Determine the [x, y] coordinate at the center of the cell enclosing the given text.  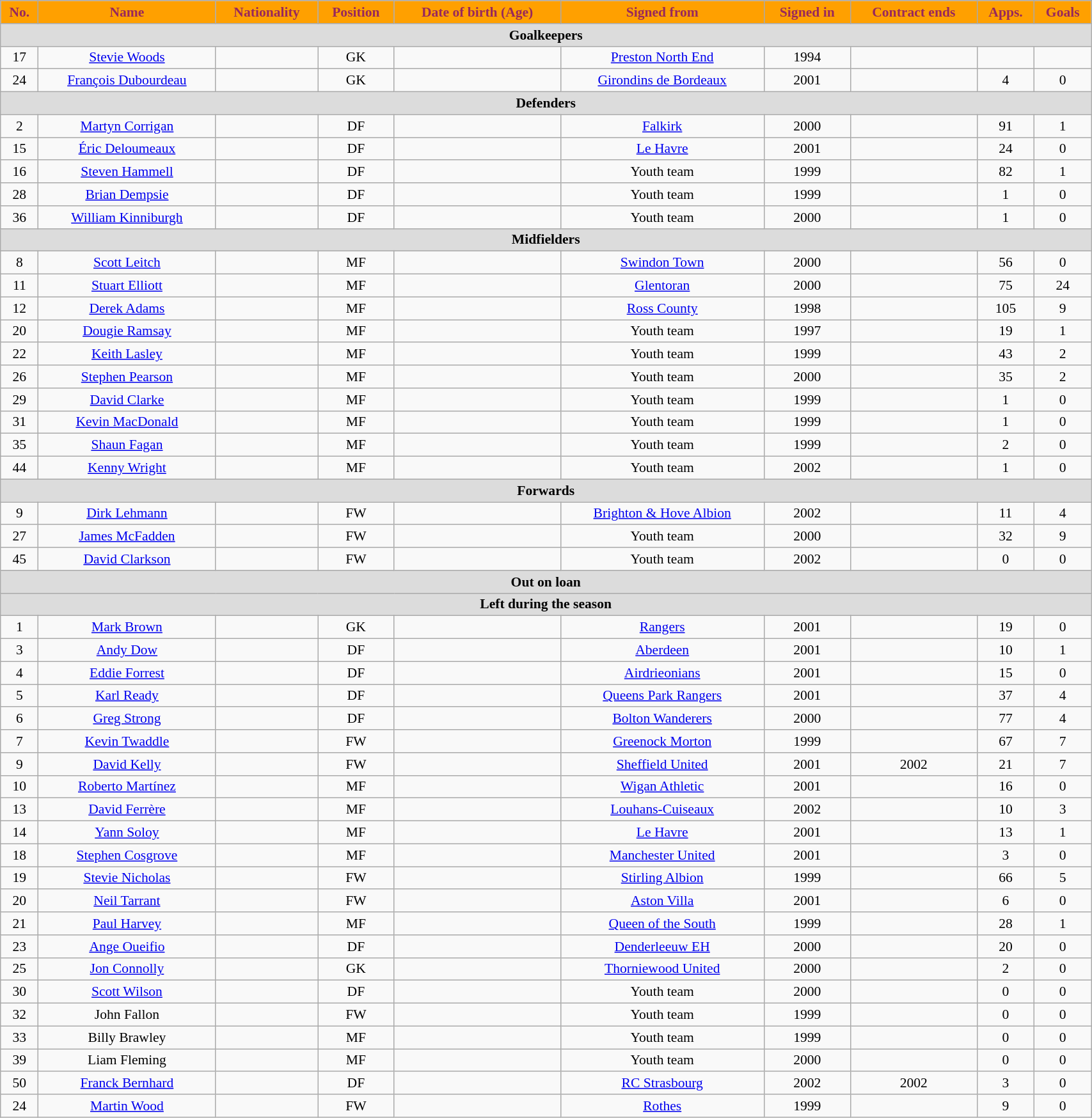
Rangers [662, 627]
Forwards [546, 491]
Steven Hammell [127, 172]
8 [19, 263]
Bolton Wanderers [662, 719]
Goalkeepers [546, 35]
Midfielders [546, 240]
William Kinniburgh [127, 217]
Wigan Athletic [662, 787]
Stephen Pearson [127, 377]
Kenny Wright [127, 468]
Stephen Cosgrove [127, 855]
Paul Harvey [127, 924]
Martin Wood [127, 1106]
105 [1006, 308]
David Ferrère [127, 810]
31 [19, 422]
Goals [1063, 12]
67 [1006, 741]
Defenders [546, 104]
Thorniewood United [662, 969]
Greg Strong [127, 719]
Girondins de Bordeaux [662, 81]
Rothes [662, 1106]
Brian Dempsie [127, 194]
Manchester United [662, 855]
43 [1006, 354]
12 [19, 308]
Name [127, 12]
Kevin Twaddle [127, 741]
82 [1006, 172]
Andy Dow [127, 650]
45 [19, 559]
Stevie Nicholas [127, 878]
56 [1006, 263]
Signed from [662, 12]
John Fallon [127, 1015]
Roberto Martínez [127, 787]
Nationality [267, 12]
Louhans-Cuiseaux [662, 810]
Mark Brown [127, 627]
Neil Tarrant [127, 901]
Martyn Corrigan [127, 126]
Karl Ready [127, 696]
33 [19, 1037]
David Clarkson [127, 559]
François Dubourdeau [127, 81]
23 [19, 947]
Denderleeuw EH [662, 947]
1994 [807, 58]
RC Strasbourg [662, 1083]
Falkirk [662, 126]
Derek Adams [127, 308]
Apps. [1006, 12]
James McFadden [127, 537]
Glentoran [662, 286]
No. [19, 12]
Scott Wilson [127, 992]
Stuart Elliott [127, 286]
27 [19, 537]
Out on loan [546, 582]
17 [19, 58]
1997 [807, 331]
1998 [807, 308]
Éric Deloumeaux [127, 149]
Franck Bernhard [127, 1083]
39 [19, 1060]
David Clarke [127, 400]
29 [19, 400]
36 [19, 217]
Aston Villa [662, 901]
Dirk Lehmann [127, 514]
Swindon Town [662, 263]
Kevin MacDonald [127, 422]
Ross County [662, 308]
Sheffield United [662, 764]
30 [19, 992]
Signed in [807, 12]
Queens Park Rangers [662, 696]
Stirling Albion [662, 878]
91 [1006, 126]
Eddie Forrest [127, 673]
Liam Fleming [127, 1060]
Queen of the South [662, 924]
Contract ends [914, 12]
Keith Lasley [127, 354]
26 [19, 377]
Jon Connolly [127, 969]
75 [1006, 286]
Greenock Morton [662, 741]
Dougie Ramsay [127, 331]
Preston North End [662, 58]
Brighton & Hove Albion [662, 514]
Airdrieonians [662, 673]
44 [19, 468]
Date of birth (Age) [477, 12]
Stevie Woods [127, 58]
David Kelly [127, 764]
Position [356, 12]
Ange Oueifio [127, 947]
77 [1006, 719]
66 [1006, 878]
22 [19, 354]
18 [19, 855]
Scott Leitch [127, 263]
14 [19, 833]
Left during the season [546, 604]
25 [19, 969]
Billy Brawley [127, 1037]
50 [19, 1083]
Yann Soloy [127, 833]
Aberdeen [662, 650]
Shaun Fagan [127, 445]
37 [1006, 696]
